Detect which cell encompasses the target text, then output its (X, Y) center coordinate. 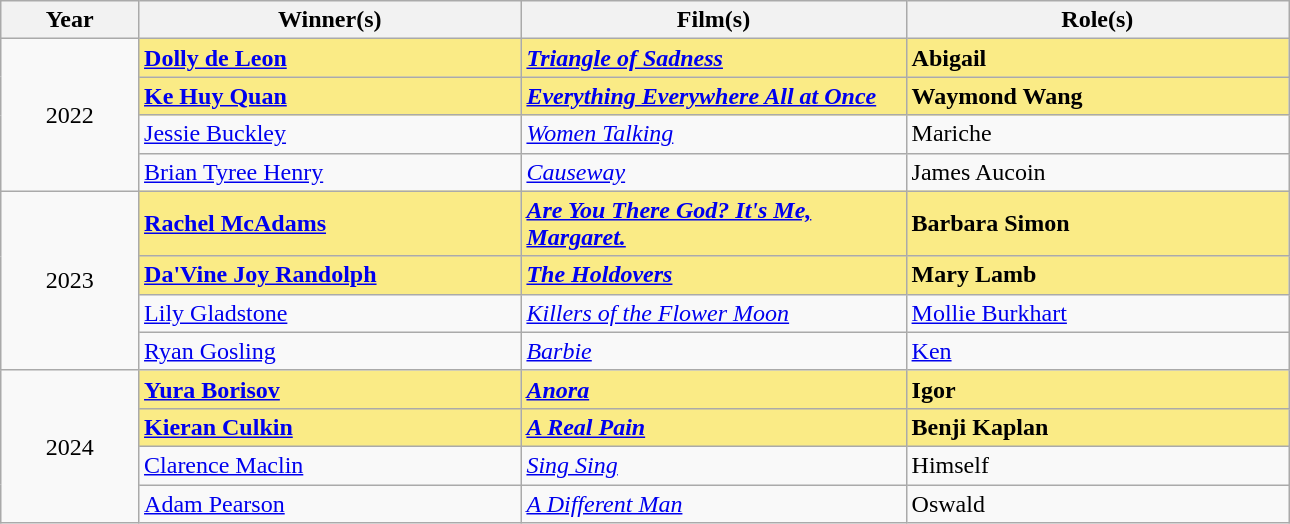
Brian Tyree Henry (330, 172)
Barbie (714, 351)
2022 (70, 115)
Lily Gladstone (330, 313)
Mariche (1097, 134)
Are You There God? It's Me, Margaret. (714, 224)
Triangle of Sadness (714, 58)
Barbara Simon (1097, 224)
Dolly de Leon (330, 58)
Jessie Buckley (330, 134)
The Holdovers (714, 275)
2024 (70, 446)
Adam Pearson (330, 503)
Yura Borisov (330, 389)
Kieran Culkin (330, 427)
Waymond Wang (1097, 96)
Winner(s) (330, 20)
Oswald (1097, 503)
Mollie Burkhart (1097, 313)
Da'Vine Joy Randolph (330, 275)
Ke Huy Quan (330, 96)
Rachel McAdams (330, 224)
Himself (1097, 465)
2023 (70, 280)
Year (70, 20)
Everything Everywhere All at Once (714, 96)
Igor (1097, 389)
Sing Sing (714, 465)
Women Talking (714, 134)
Mary Lamb (1097, 275)
Ken (1097, 351)
Ryan Gosling (330, 351)
A Real Pain (714, 427)
Role(s) (1097, 20)
Causeway (714, 172)
Killers of the Flower Moon (714, 313)
Anora (714, 389)
James Aucoin (1097, 172)
A Different Man (714, 503)
Abigail (1097, 58)
Benji Kaplan (1097, 427)
Clarence Maclin (330, 465)
Film(s) (714, 20)
